Detect which cell encompasses the target text, then output its (x, y) center coordinate. 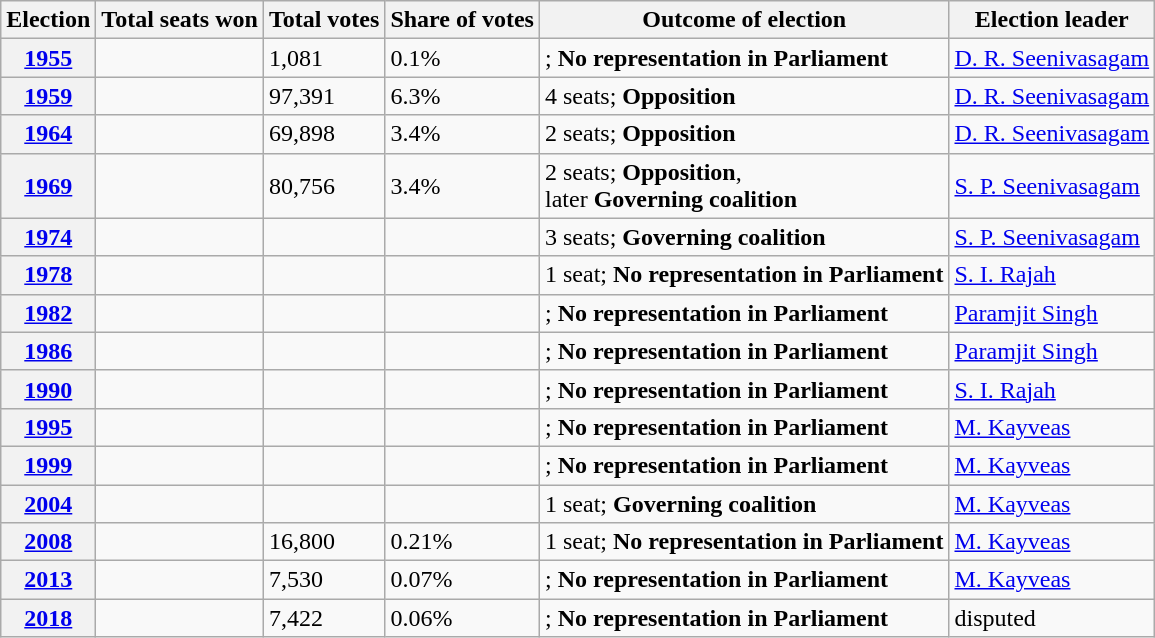
3 seats; Governing coalition (744, 237)
1955 (48, 58)
0.1% (462, 58)
1978 (48, 275)
2018 (48, 618)
1964 (48, 134)
2 seats; Opposition (744, 134)
97,391 (324, 96)
0.06% (462, 618)
69,898 (324, 134)
0.21% (462, 542)
1 seat; Governing coalition (744, 503)
0.07% (462, 580)
1995 (48, 427)
Share of votes (462, 20)
7,422 (324, 618)
1974 (48, 237)
4 seats; Opposition (744, 96)
7,530 (324, 580)
1959 (48, 96)
2008 (48, 542)
1990 (48, 389)
2013 (48, 580)
80,756 (324, 186)
1982 (48, 313)
1999 (48, 465)
Election (48, 20)
1969 (48, 186)
disputed (1052, 618)
1986 (48, 351)
16,800 (324, 542)
Total votes (324, 20)
1,081 (324, 58)
2004 (48, 503)
Outcome of election (744, 20)
6.3% (462, 96)
Total seats won (180, 20)
Election leader (1052, 20)
2 seats; Opposition, later Governing coalition (744, 186)
